Search for the cell housing the specified text and yield its [x, y] center coordinate. 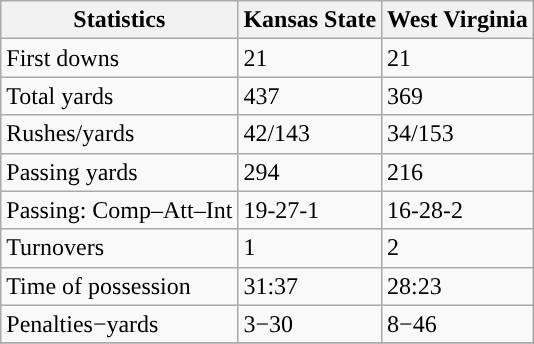
294 [310, 172]
31:37 [310, 286]
Rushes/yards [120, 134]
Kansas State [310, 20]
Passing: Comp–Att–Int [120, 210]
Statistics [120, 20]
28:23 [458, 286]
19-27-1 [310, 210]
437 [310, 96]
216 [458, 172]
Time of possession [120, 286]
1 [310, 248]
First downs [120, 58]
2 [458, 248]
Passing yards [120, 172]
34/153 [458, 134]
42/143 [310, 134]
16-28-2 [458, 210]
Turnovers [120, 248]
West Virginia [458, 20]
Penalties−yards [120, 324]
3−30 [310, 324]
8−46 [458, 324]
Total yards [120, 96]
369 [458, 96]
